Scan for the cell matching the given text and deliver its (X, Y) coordinate at center. 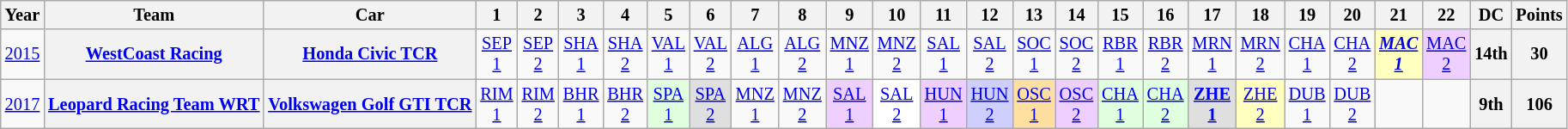
HUN1 (944, 104)
Car (369, 15)
15 (1120, 15)
MAC1 (1398, 54)
SOC2 (1077, 54)
MRN2 (1261, 54)
9 (850, 15)
SEP1 (496, 54)
OSC1 (1034, 104)
SEP2 (538, 54)
WestCoast Racing (154, 54)
OSC2 (1077, 104)
BHR1 (581, 104)
20 (1352, 15)
SOC1 (1034, 54)
11 (944, 15)
DC (1491, 15)
MAC2 (1446, 54)
Team (154, 15)
Volkswagen Golf GTI TCR (369, 104)
22 (1446, 15)
SHA1 (581, 54)
ALG2 (802, 54)
13 (1034, 15)
21 (1398, 15)
30 (1540, 54)
ALG1 (756, 54)
3 (581, 15)
Honda Civic TCR (369, 54)
14th (1491, 54)
RBR2 (1166, 54)
SPA2 (711, 104)
10 (896, 15)
5 (668, 15)
RIM2 (538, 104)
HUN2 (990, 104)
2015 (22, 54)
9th (1491, 104)
MRN1 (1212, 54)
14 (1077, 15)
ZHE2 (1261, 104)
106 (1540, 104)
17 (1212, 15)
18 (1261, 15)
SHA2 (625, 54)
VAL1 (668, 54)
7 (756, 15)
RIM1 (496, 104)
19 (1307, 15)
RBR1 (1120, 54)
4 (625, 15)
1 (496, 15)
Points (1540, 15)
DUB1 (1307, 104)
VAL2 (711, 54)
ZHE1 (1212, 104)
Year (22, 15)
2 (538, 15)
SPA1 (668, 104)
8 (802, 15)
6 (711, 15)
DUB2 (1352, 104)
Leopard Racing Team WRT (154, 104)
12 (990, 15)
16 (1166, 15)
BHR2 (625, 104)
2017 (22, 104)
